Output the (x, y) coordinate of the center of the cell containing the given text.  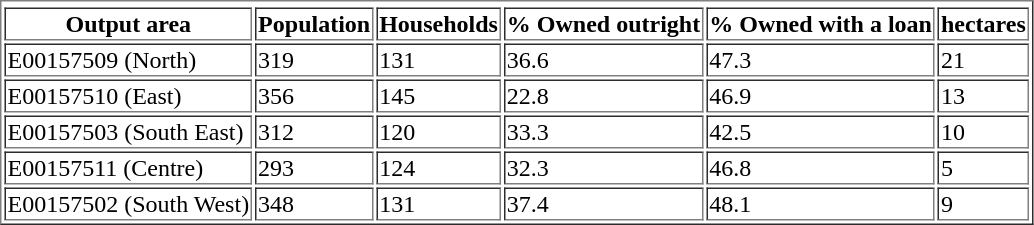
21 (984, 60)
145 (438, 96)
22.8 (604, 96)
9 (984, 204)
% Owned with a loan (820, 24)
% Owned outright (604, 24)
32.3 (604, 168)
5 (984, 168)
312 (314, 132)
Population (314, 24)
319 (314, 60)
46.8 (820, 168)
47.3 (820, 60)
E00157511 (Centre) (128, 168)
37.4 (604, 204)
42.5 (820, 132)
48.1 (820, 204)
E00157502 (South West) (128, 204)
E00157509 (North) (128, 60)
124 (438, 168)
120 (438, 132)
356 (314, 96)
33.3 (604, 132)
Households (438, 24)
46.9 (820, 96)
E00157510 (East) (128, 96)
hectares (984, 24)
E00157503 (South East) (128, 132)
36.6 (604, 60)
13 (984, 96)
Output area (128, 24)
293 (314, 168)
348 (314, 204)
10 (984, 132)
